Identify which cell holds the provided text, then report its (x, y) central coordinate. 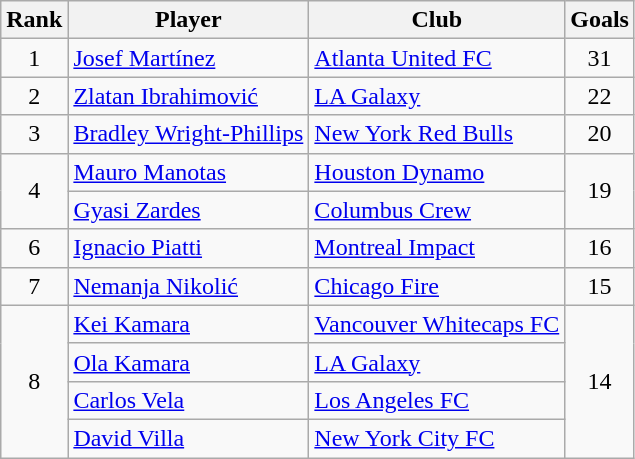
Josef Martínez (188, 58)
20 (600, 134)
22 (600, 96)
Gyasi Zardes (188, 210)
2 (34, 96)
7 (34, 286)
David Villa (188, 438)
Goals (600, 20)
Vancouver Whitecaps FC (437, 324)
Los Angeles FC (437, 400)
Rank (34, 20)
Montreal Impact (437, 248)
4 (34, 191)
Atlanta United FC (437, 58)
Columbus Crew (437, 210)
16 (600, 248)
Nemanja Nikolić (188, 286)
Zlatan Ibrahimović (188, 96)
Houston Dynamo (437, 172)
Chicago Fire (437, 286)
New York Red Bulls (437, 134)
14 (600, 381)
31 (600, 58)
19 (600, 191)
6 (34, 248)
Mauro Manotas (188, 172)
Player (188, 20)
3 (34, 134)
8 (34, 381)
Kei Kamara (188, 324)
New York City FC (437, 438)
Ola Kamara (188, 362)
Bradley Wright-Phillips (188, 134)
Club (437, 20)
Carlos Vela (188, 400)
1 (34, 58)
15 (600, 286)
Ignacio Piatti (188, 248)
